Determine the [x, y] coordinate at the center of the cell enclosing the given text.  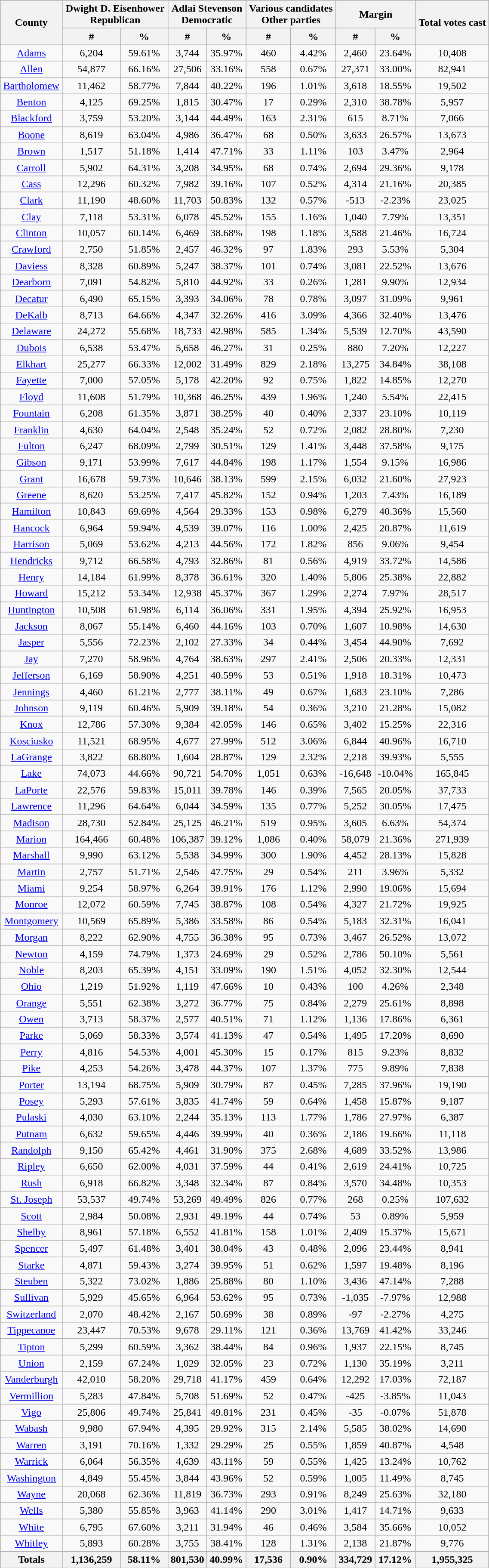
66.16% [145, 69]
25,841 [188, 1412]
5,322 [91, 1281]
43.11% [226, 1461]
1.83% [313, 250]
Decatur [31, 299]
74,073 [91, 774]
1.77% [313, 1117]
8,898 [452, 1003]
2,750 [91, 250]
46.32% [226, 250]
9,776 [452, 1543]
72,187 [452, 1380]
Daviess [31, 266]
50.69% [226, 1314]
28.87% [226, 757]
Cass [31, 184]
28.80% [396, 429]
164,466 [91, 839]
36.38% [226, 937]
25.92% [396, 610]
8.71% [396, 118]
6,650 [91, 1167]
20.33% [396, 659]
9,254 [91, 888]
459 [268, 1380]
44.56% [226, 544]
14,586 [452, 561]
128 [268, 1543]
9,119 [91, 708]
10,725 [452, 1167]
Elkhart [31, 364]
21.46% [396, 233]
5,658 [188, 348]
416 [268, 315]
55.68% [145, 331]
Washington [31, 1478]
12.70% [396, 331]
7,286 [452, 691]
58.90% [145, 675]
58.33% [145, 1036]
6,208 [91, 413]
1.16% [313, 216]
32.34% [226, 1183]
Dubois [31, 348]
Hendricks [31, 561]
3,436 [355, 1281]
1,332 [188, 1445]
34.99% [226, 855]
50.08% [145, 1216]
0.95% [313, 823]
23,025 [452, 200]
10,762 [452, 1461]
60.28% [145, 1543]
6,279 [355, 512]
-425 [355, 1396]
2,138 [355, 1543]
25.38% [396, 577]
3,478 [188, 1068]
27.97% [396, 1117]
7,000 [91, 380]
615 [355, 118]
1,607 [355, 626]
36.77% [226, 1003]
51.85% [145, 250]
7,230 [452, 429]
3,081 [355, 266]
38.02% [396, 1429]
7,838 [452, 1068]
2,990 [355, 888]
53,537 [91, 1199]
Vermillion [31, 1396]
47.84% [145, 1396]
12,331 [452, 659]
53.25% [145, 495]
65.89% [145, 921]
4,395 [188, 1429]
1,886 [188, 1281]
0.50% [313, 135]
58.96% [145, 659]
Jay [31, 659]
5,556 [91, 642]
22,316 [452, 724]
13,194 [91, 1085]
1,683 [355, 691]
10,353 [452, 1183]
Johnson [31, 708]
35.19% [396, 1363]
44.90% [396, 642]
18,733 [188, 331]
9,712 [91, 561]
-2.23% [396, 200]
4,213 [188, 544]
2,619 [355, 1167]
6,387 [452, 1117]
Monroe [31, 904]
4,689 [355, 1150]
34.48% [396, 1183]
39.18% [226, 708]
1.17% [313, 462]
1,425 [355, 1461]
1,130 [355, 1363]
Noble [31, 970]
33.72% [396, 561]
Carroll [31, 167]
Switzerland [31, 1314]
4,849 [91, 1478]
6,552 [188, 1232]
39.12% [226, 839]
Montgomery [31, 921]
27,923 [452, 479]
12,227 [452, 348]
26.57% [396, 135]
101 [268, 266]
14,184 [91, 577]
6,044 [188, 806]
2,786 [355, 954]
0.59% [313, 1478]
4,677 [188, 741]
35.97% [226, 53]
17.12% [396, 1560]
39.16% [226, 184]
23 [268, 1363]
12,072 [91, 904]
38.04% [226, 1248]
53.99% [145, 462]
22.15% [396, 1347]
0.78% [313, 299]
32.31% [396, 921]
9,175 [452, 446]
50.83% [226, 200]
12,296 [91, 184]
7.43% [396, 495]
Jefferson [31, 675]
Sullivan [31, 1298]
17.03% [396, 1380]
18.55% [396, 86]
41.42% [396, 1330]
38.37% [226, 266]
7,091 [91, 282]
Delaware [31, 331]
2,409 [355, 1232]
172 [268, 544]
44.49% [226, 118]
48.60% [145, 200]
16,041 [452, 921]
59.83% [145, 790]
38.44% [226, 1347]
78 [268, 299]
10,508 [91, 610]
Brown [31, 151]
Clinton [31, 233]
33.16% [226, 69]
1.10% [313, 1281]
Wayne [31, 1494]
190 [268, 970]
3,759 [91, 118]
0.91% [313, 1494]
33.00% [396, 69]
47.14% [396, 1281]
12,938 [188, 593]
54.70% [226, 774]
20,385 [452, 184]
5,551 [91, 1003]
15,828 [452, 855]
Hamilton [31, 512]
84 [268, 1347]
Crawford [31, 250]
5,304 [452, 250]
Knox [31, 724]
826 [268, 1199]
34.95% [226, 167]
10,843 [91, 512]
18.31% [396, 675]
25 [268, 1445]
6,918 [91, 1183]
116 [268, 528]
44.92% [226, 282]
3,362 [188, 1347]
3,584 [355, 1527]
Scott [31, 1216]
Marion [31, 839]
829 [268, 364]
42.98% [226, 331]
36.47% [226, 135]
Total votes cast [452, 22]
60.46% [145, 708]
7,844 [188, 86]
Dearborn [31, 282]
45.52% [226, 216]
2,167 [188, 1314]
6,538 [91, 348]
41.74% [226, 1101]
4,564 [188, 512]
1.34% [313, 331]
49.19% [226, 1216]
0.98% [313, 512]
64.64% [145, 806]
0.44% [313, 642]
34.06% [226, 299]
81 [268, 561]
42,010 [91, 1380]
55.14% [145, 626]
1.95% [313, 610]
10,057 [91, 233]
2,159 [91, 1363]
5,539 [355, 331]
1,119 [188, 986]
5,283 [91, 1396]
Huntington [31, 610]
0.70% [313, 626]
10,473 [452, 675]
51.79% [145, 397]
599 [268, 479]
40.99% [226, 1560]
5,178 [188, 380]
107,632 [452, 1199]
4,764 [188, 659]
0.65% [313, 724]
3,633 [355, 135]
38.87% [226, 904]
68.75% [145, 1085]
46.25% [226, 397]
211 [355, 872]
6,632 [91, 1134]
Kosciusko [31, 741]
2,931 [188, 1216]
6,032 [355, 479]
132 [268, 200]
7,270 [91, 659]
Bartholomew [31, 86]
3,448 [355, 446]
23.64% [396, 53]
1,040 [355, 216]
60.89% [145, 266]
43.96% [226, 1478]
58.97% [145, 888]
59.73% [145, 479]
152 [268, 495]
Fayette [31, 380]
315 [268, 1429]
Fulton [31, 446]
9.06% [396, 544]
5,332 [452, 872]
7,745 [188, 904]
10,052 [452, 1527]
36.06% [226, 610]
27,371 [355, 69]
Fountain [31, 413]
51.69% [226, 1396]
33.52% [396, 1150]
4,871 [91, 1265]
3,844 [188, 1478]
6,114 [188, 610]
29.36% [396, 167]
Miami [31, 888]
Porter [31, 1085]
5,902 [91, 167]
4,251 [188, 675]
5,386 [188, 921]
10 [268, 986]
55.45% [145, 1478]
60.32% [145, 184]
108 [268, 904]
21.16% [396, 184]
46 [268, 1527]
30.51% [226, 446]
19.66% [396, 1134]
29.92% [226, 1429]
2,799 [188, 446]
0.96% [313, 1347]
Grant [31, 479]
2.14% [313, 1429]
100 [355, 986]
27,506 [188, 69]
1,517 [91, 151]
1,240 [355, 397]
1,918 [355, 675]
375 [268, 1150]
14.85% [396, 380]
21.87% [396, 1543]
7.20% [396, 348]
0.62% [313, 1265]
33,246 [452, 1330]
24.69% [226, 954]
-1,035 [355, 1298]
15.87% [396, 1101]
19.48% [396, 1265]
12,934 [452, 282]
22,415 [452, 397]
40.36% [396, 512]
27.99% [226, 741]
64.04% [145, 429]
0.46% [313, 1527]
106,387 [188, 839]
2,964 [452, 151]
63.04% [145, 135]
21.36% [396, 839]
41.17% [226, 1380]
4,031 [188, 1167]
16,710 [452, 741]
0.43% [313, 986]
61.21% [145, 691]
367 [268, 593]
5,293 [91, 1101]
60.48% [145, 839]
7,118 [91, 216]
Rush [31, 1183]
53.34% [145, 593]
Lawrence [31, 806]
44.37% [226, 1068]
36.61% [226, 577]
0.26% [313, 282]
5,561 [452, 954]
2,777 [188, 691]
9,961 [452, 299]
2,186 [355, 1134]
59.61% [145, 53]
2,218 [355, 757]
1,495 [355, 1036]
4,986 [188, 135]
45.82% [226, 495]
14,690 [452, 1429]
21.60% [396, 479]
13.24% [396, 1461]
13,769 [355, 1330]
1,815 [188, 102]
19,502 [452, 86]
16,189 [452, 495]
40.22% [226, 86]
Lake [31, 774]
16,724 [452, 233]
9.23% [396, 1052]
4,460 [91, 691]
558 [268, 69]
15,212 [91, 593]
92 [268, 380]
9,384 [188, 724]
25.88% [226, 1281]
White [31, 1527]
2,577 [188, 1019]
48.42% [145, 1314]
11,118 [452, 1134]
54.82% [145, 282]
176 [268, 888]
8,713 [91, 315]
13,986 [452, 1150]
Pike [31, 1068]
39.95% [226, 1265]
60.14% [145, 233]
St. Joseph [31, 1199]
41.13% [226, 1036]
4,446 [188, 1134]
Boone [31, 135]
4.26% [396, 986]
31.90% [226, 1150]
67.60% [145, 1527]
57.30% [145, 724]
8,620 [91, 495]
5,555 [452, 757]
113 [268, 1117]
19,190 [452, 1085]
4,919 [355, 561]
2,348 [452, 986]
11,619 [452, 528]
2,274 [355, 593]
40.87% [396, 1445]
23,447 [91, 1330]
44.16% [226, 626]
82,941 [452, 69]
3.47% [396, 151]
31.49% [226, 364]
10.98% [396, 626]
2,096 [355, 1248]
53.31% [145, 216]
3.96% [396, 872]
Putnam [31, 1134]
37.96% [396, 1085]
61.99% [145, 577]
1.96% [313, 397]
5,959 [452, 1216]
63.12% [145, 855]
31 [268, 348]
1.40% [313, 577]
20,068 [91, 1494]
36.73% [226, 1494]
11,608 [91, 397]
33.09% [226, 970]
51.92% [145, 986]
3,272 [188, 1003]
19,925 [452, 904]
331 [268, 610]
21.28% [396, 708]
4,630 [91, 429]
9,678 [188, 1330]
5,893 [91, 1543]
7.97% [396, 593]
3.09% [313, 315]
12,988 [452, 1298]
6,247 [91, 446]
47 [268, 1036]
3,097 [355, 299]
8,619 [91, 135]
4,548 [452, 1445]
519 [268, 823]
5,183 [355, 921]
6,795 [91, 1527]
54.53% [145, 1052]
3,588 [355, 233]
3,144 [188, 118]
-10.04% [396, 774]
1,005 [355, 1478]
-2.27% [396, 1314]
Various candidatesOther parties [291, 15]
4,793 [188, 561]
Wabash [31, 1429]
4,639 [188, 1461]
17.20% [396, 1036]
54,877 [91, 69]
16,953 [452, 610]
271,939 [452, 839]
Jackson [31, 626]
35.13% [226, 1117]
58.37% [145, 1019]
2.32% [313, 757]
35.66% [396, 1527]
9.15% [396, 462]
4,159 [91, 954]
0.41% [313, 1167]
65.42% [145, 1150]
5.54% [396, 397]
3,210 [355, 708]
15,694 [452, 888]
37.58% [396, 446]
40.51% [226, 1019]
57.05% [145, 380]
2,546 [188, 872]
8,832 [452, 1052]
196 [268, 86]
Howard [31, 593]
3,348 [188, 1183]
61.35% [145, 413]
8,249 [355, 1494]
66.82% [145, 1183]
2,548 [188, 429]
6,469 [188, 233]
1,604 [188, 757]
3,822 [91, 757]
231 [268, 1412]
Dwight D. EisenhowerRepublican [115, 15]
12,786 [91, 724]
10,368 [188, 397]
Spencer [31, 1248]
11,703 [188, 200]
27.33% [226, 642]
15,560 [452, 512]
24.41% [396, 1167]
1,955,325 [452, 1560]
41.81% [226, 1232]
63.10% [145, 1117]
62.38% [145, 1003]
Starke [31, 1265]
4,539 [188, 528]
163 [268, 118]
43,590 [452, 331]
Posey [31, 1101]
153 [268, 512]
29,718 [188, 1380]
10,408 [452, 53]
439 [268, 397]
13,072 [452, 937]
20.05% [396, 790]
5,585 [355, 1429]
Tipton [31, 1347]
3,618 [355, 86]
11,296 [91, 806]
7,617 [188, 462]
8,690 [452, 1036]
Steuben [31, 1281]
30.05% [396, 806]
9,633 [452, 1510]
90,721 [188, 774]
16,678 [91, 479]
1.41% [313, 446]
38.13% [226, 479]
0.29% [313, 102]
4,314 [355, 184]
23.44% [396, 1248]
Vigo [31, 1412]
51.18% [145, 151]
3.01% [313, 1510]
8,378 [188, 577]
4,151 [188, 970]
Benton [31, 102]
16,986 [452, 462]
Ripley [31, 1167]
5,497 [91, 1248]
6,844 [355, 741]
28,517 [452, 593]
45.37% [226, 593]
1,597 [355, 1265]
11,190 [91, 200]
69.25% [145, 102]
8,961 [91, 1232]
43 [268, 1248]
3,871 [188, 413]
39.99% [226, 1134]
57.18% [145, 1232]
61.48% [145, 1248]
68.95% [145, 741]
1.29% [313, 593]
47.66% [226, 986]
1.31% [313, 1543]
44.66% [145, 774]
11,521 [91, 741]
10,119 [452, 413]
32.30% [396, 970]
49.81% [226, 1412]
Perry [31, 1052]
49 [268, 691]
Jennings [31, 691]
53,269 [188, 1199]
50.10% [396, 954]
1,786 [355, 1117]
512 [268, 741]
-97 [355, 1314]
1,136 [355, 1019]
3,393 [188, 299]
6,169 [91, 675]
Wells [31, 1510]
1,554 [355, 462]
38 [268, 1314]
25,806 [91, 1412]
4,052 [355, 970]
42.05% [226, 724]
Parke [31, 1036]
67.24% [145, 1363]
3,755 [188, 1543]
0.57% [313, 200]
4.42% [313, 53]
5,247 [188, 266]
Gibson [31, 462]
62.90% [145, 937]
8,196 [452, 1265]
5,299 [91, 1347]
14.71% [396, 1510]
Allen [31, 69]
Vanderburgh [31, 1380]
Floyd [31, 397]
80 [268, 1281]
4,327 [355, 904]
15.25% [396, 724]
County [31, 22]
3,605 [355, 823]
Warrick [31, 1461]
Whitley [31, 1543]
3,454 [355, 642]
2.31% [313, 118]
4,030 [91, 1117]
11,043 [452, 1396]
2.15% [313, 479]
1,859 [355, 1445]
12,292 [355, 1380]
880 [355, 348]
Union [31, 1363]
Hancock [31, 528]
2,310 [355, 102]
1,029 [188, 1363]
585 [268, 331]
7,285 [355, 1085]
31.09% [396, 299]
9,150 [91, 1150]
Warren [31, 1445]
3,744 [188, 53]
22,882 [452, 577]
6.63% [396, 823]
32.86% [226, 561]
17,475 [452, 806]
7,692 [452, 642]
30.79% [226, 1085]
5,957 [452, 102]
3,467 [355, 937]
0.94% [313, 495]
856 [355, 544]
5.53% [396, 250]
2,102 [188, 642]
9,990 [91, 855]
39.91% [226, 888]
35.24% [226, 429]
0.39% [313, 790]
7.79% [396, 216]
297 [268, 659]
39.78% [226, 790]
1.11% [313, 151]
9.89% [396, 1068]
2,244 [188, 1117]
1.90% [313, 855]
4,253 [91, 1068]
12,002 [188, 364]
66.33% [145, 364]
3,208 [188, 167]
1.82% [313, 544]
39.07% [226, 528]
17.86% [396, 1019]
290 [268, 1510]
68.09% [145, 446]
1,203 [355, 495]
51.71% [145, 872]
158 [268, 1232]
28.13% [396, 855]
3,574 [188, 1036]
6,490 [91, 299]
38.78% [396, 102]
1,086 [268, 839]
28,730 [91, 823]
8,328 [91, 266]
51 [268, 1265]
66.58% [145, 561]
1,822 [355, 380]
97 [268, 250]
Blackford [31, 118]
64.31% [145, 167]
71 [268, 1019]
61.98% [145, 610]
7,066 [452, 118]
0.51% [313, 675]
38.11% [226, 691]
4,125 [91, 102]
38,108 [452, 364]
4,366 [355, 315]
70.53% [145, 1330]
1,414 [188, 151]
25,277 [91, 364]
Morgan [31, 937]
8,941 [452, 1248]
59.43% [145, 1265]
59.94% [145, 528]
6,460 [188, 626]
13,673 [452, 135]
7,982 [188, 184]
-7.97% [396, 1298]
37,733 [452, 790]
58.20% [145, 1380]
30.47% [226, 102]
9,980 [91, 1429]
2.41% [313, 659]
45.30% [226, 1052]
6,064 [91, 1461]
4,347 [188, 315]
3,835 [188, 1101]
37.59% [226, 1167]
815 [355, 1052]
3,401 [188, 1248]
57.61% [145, 1101]
8,222 [91, 937]
64.66% [145, 315]
45.65% [145, 1298]
2,279 [355, 1003]
1.51% [313, 970]
15,011 [188, 790]
1,937 [355, 1347]
65.39% [145, 970]
2,070 [91, 1314]
29.33% [226, 512]
70.16% [145, 1445]
5,252 [355, 806]
-35 [355, 1412]
31.94% [226, 1527]
40.59% [226, 675]
34 [268, 642]
47.75% [226, 872]
8,203 [91, 970]
5,538 [188, 855]
15 [268, 1052]
58,079 [355, 839]
0.90% [313, 1560]
6,204 [91, 53]
38.25% [226, 413]
58.11% [145, 1560]
17,536 [268, 1560]
0.48% [313, 1248]
3,713 [91, 1019]
6,361 [452, 1019]
Owen [31, 1019]
29.11% [226, 1330]
Newton [31, 954]
Martin [31, 872]
Greene [31, 495]
5,380 [91, 1510]
22,576 [91, 790]
58.77% [145, 86]
38.63% [226, 659]
2.68% [313, 1150]
6,078 [188, 216]
19.06% [396, 888]
Shelby [31, 1232]
32,180 [452, 1494]
135 [268, 806]
25.63% [396, 1494]
2,984 [91, 1216]
155 [268, 216]
775 [355, 1068]
9,454 [452, 544]
9,178 [452, 167]
4,275 [452, 1314]
40.96% [396, 741]
Adlai StevensonDemocratic [206, 15]
5,806 [355, 577]
-16,648 [355, 774]
Margin [376, 15]
1,219 [91, 986]
0.47% [313, 1396]
51,878 [452, 1412]
6,264 [188, 888]
1.37% [313, 1068]
460 [268, 53]
2,694 [355, 167]
Randolph [31, 1150]
Madison [31, 823]
15,082 [452, 708]
10,569 [91, 921]
24,272 [91, 331]
5,708 [188, 1396]
17 [268, 102]
-0.07% [396, 1412]
41.14% [226, 1510]
165,845 [452, 774]
13,476 [452, 315]
2,457 [188, 250]
3,963 [188, 1510]
0.75% [313, 380]
21.72% [396, 904]
Clay [31, 216]
74.79% [145, 954]
1,051 [268, 774]
801,530 [188, 1560]
7,417 [188, 495]
25.61% [396, 1003]
7,288 [452, 1281]
13,275 [355, 364]
46.21% [226, 823]
1,458 [355, 1101]
73.02% [145, 1281]
Marshall [31, 855]
10,646 [188, 479]
3,274 [188, 1265]
72.23% [145, 642]
4,452 [355, 855]
54 [268, 708]
32.40% [396, 315]
12,544 [452, 970]
Clark [31, 200]
Orange [31, 1003]
32.05% [226, 1363]
14,630 [452, 626]
52.84% [145, 823]
38.41% [226, 1543]
3,191 [91, 1445]
4,816 [91, 1052]
15.37% [396, 1232]
9.90% [396, 282]
34.59% [226, 806]
0.63% [313, 774]
3,570 [355, 1183]
38.68% [226, 233]
42.20% [226, 380]
4,394 [355, 610]
Pulaski [31, 1117]
1.00% [313, 528]
11,819 [188, 1494]
55.85% [145, 1510]
22.52% [396, 266]
20.87% [396, 528]
DeKalb [31, 315]
2,082 [355, 429]
33.58% [226, 921]
46.27% [226, 348]
34.84% [396, 364]
Harrison [31, 544]
32.26% [226, 315]
26.52% [396, 937]
4,461 [188, 1150]
2,337 [355, 413]
3,402 [355, 724]
2.18% [313, 364]
Adams [31, 53]
4,001 [188, 1052]
69.69% [145, 512]
53.20% [145, 118]
300 [268, 855]
5,810 [188, 282]
Franklin [31, 429]
4,755 [188, 937]
15,671 [452, 1232]
12,270 [452, 380]
-3.85% [396, 1396]
25,125 [188, 823]
5,929 [91, 1298]
2,460 [355, 53]
11,462 [91, 86]
62.36% [145, 1494]
67.94% [145, 1429]
1.18% [313, 233]
Jasper [31, 642]
47.71% [226, 151]
2,425 [355, 528]
75 [268, 1003]
Ohio [31, 986]
1,417 [355, 1510]
1,373 [188, 954]
11.49% [396, 1478]
1,281 [355, 282]
2,757 [91, 872]
334,729 [355, 1560]
9,171 [91, 462]
44.84% [226, 462]
Totals [31, 1560]
LaGrange [31, 757]
8,067 [91, 626]
0.56% [313, 561]
56.35% [145, 1461]
-513 [355, 200]
29.29% [226, 1445]
13,676 [452, 266]
68.80% [145, 757]
86 [268, 921]
121 [268, 1330]
7,565 [355, 790]
13,351 [452, 216]
53.47% [145, 348]
62.00% [145, 1167]
54.26% [145, 1068]
49.49% [226, 1199]
59.65% [145, 1134]
320 [268, 577]
2,506 [355, 659]
Tippecanoe [31, 1330]
39.93% [396, 757]
0.17% [313, 1052]
9,187 [452, 1101]
LaPorte [31, 790]
65.15% [145, 299]
54,374 [452, 823]
3.06% [313, 741]
Henry [31, 577]
1,136,259 [91, 1560]
268 [355, 1199]
